Determine the [x, y] coordinate at the center of the cell enclosing the given text.  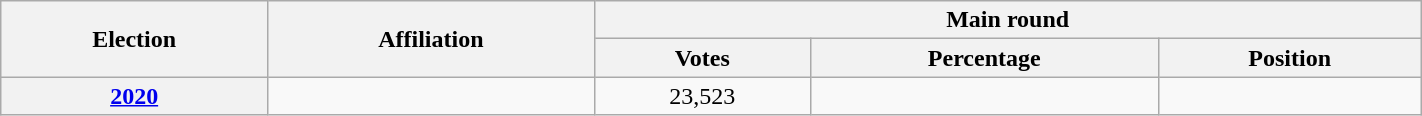
23,523 [702, 96]
Position [1290, 58]
Votes [702, 58]
Main round [1008, 20]
Percentage [984, 58]
Election [134, 39]
Affiliation [432, 39]
2020 [134, 96]
